Provide the [X, Y] coordinate of the cell's center where the given text is located.  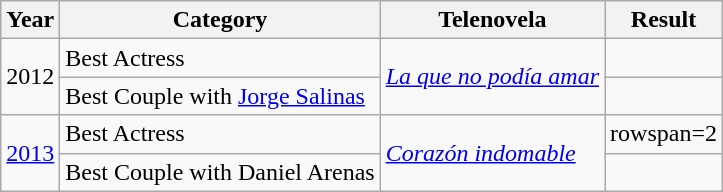
rowspan=2 [664, 134]
Best Couple with Daniel Arenas [220, 172]
Corazón indomable [492, 153]
Category [220, 20]
La que no podía amar [492, 77]
Best Couple with Jorge Salinas [220, 96]
Year [30, 20]
Telenovela [492, 20]
2013 [30, 153]
2012 [30, 77]
Result [664, 20]
